Return the (x, y) coordinate for the center point of the cell that contains the specified text.  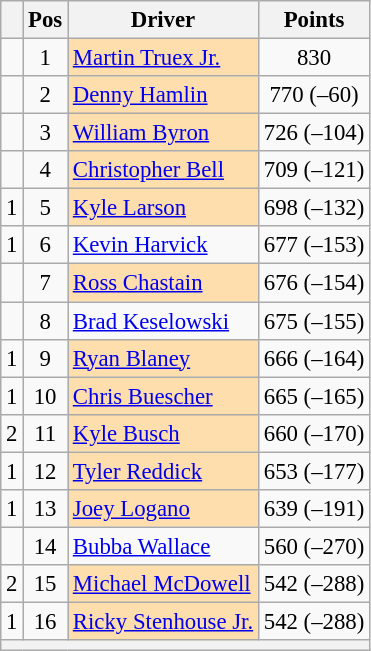
Denny Hamlin (164, 95)
9 (46, 358)
698 (–132) (314, 208)
Ross Chastain (164, 283)
Pos (46, 20)
5 (46, 208)
Ryan Blaney (164, 358)
709 (–121) (314, 170)
Michael McDowell (164, 584)
Tyler Reddick (164, 471)
Bubba Wallace (164, 546)
Kyle Busch (164, 433)
677 (–153) (314, 245)
Kevin Harvick (164, 245)
William Byron (164, 133)
7 (46, 283)
676 (–154) (314, 283)
11 (46, 433)
6 (46, 245)
4 (46, 170)
665 (–165) (314, 396)
Points (314, 20)
Kyle Larson (164, 208)
Ricky Stenhouse Jr. (164, 621)
675 (–155) (314, 321)
660 (–170) (314, 433)
12 (46, 471)
13 (46, 509)
Christopher Bell (164, 170)
653 (–177) (314, 471)
770 (–60) (314, 95)
639 (–191) (314, 509)
3 (46, 133)
16 (46, 621)
560 (–270) (314, 546)
Brad Keselowski (164, 321)
14 (46, 546)
Driver (164, 20)
10 (46, 396)
Martin Truex Jr. (164, 58)
Chris Buescher (164, 396)
666 (–164) (314, 358)
Joey Logano (164, 509)
15 (46, 584)
830 (314, 58)
726 (–104) (314, 133)
8 (46, 321)
